Pinpoint the cell where the given text exists, returning its (x, y) midpoint coordinate. 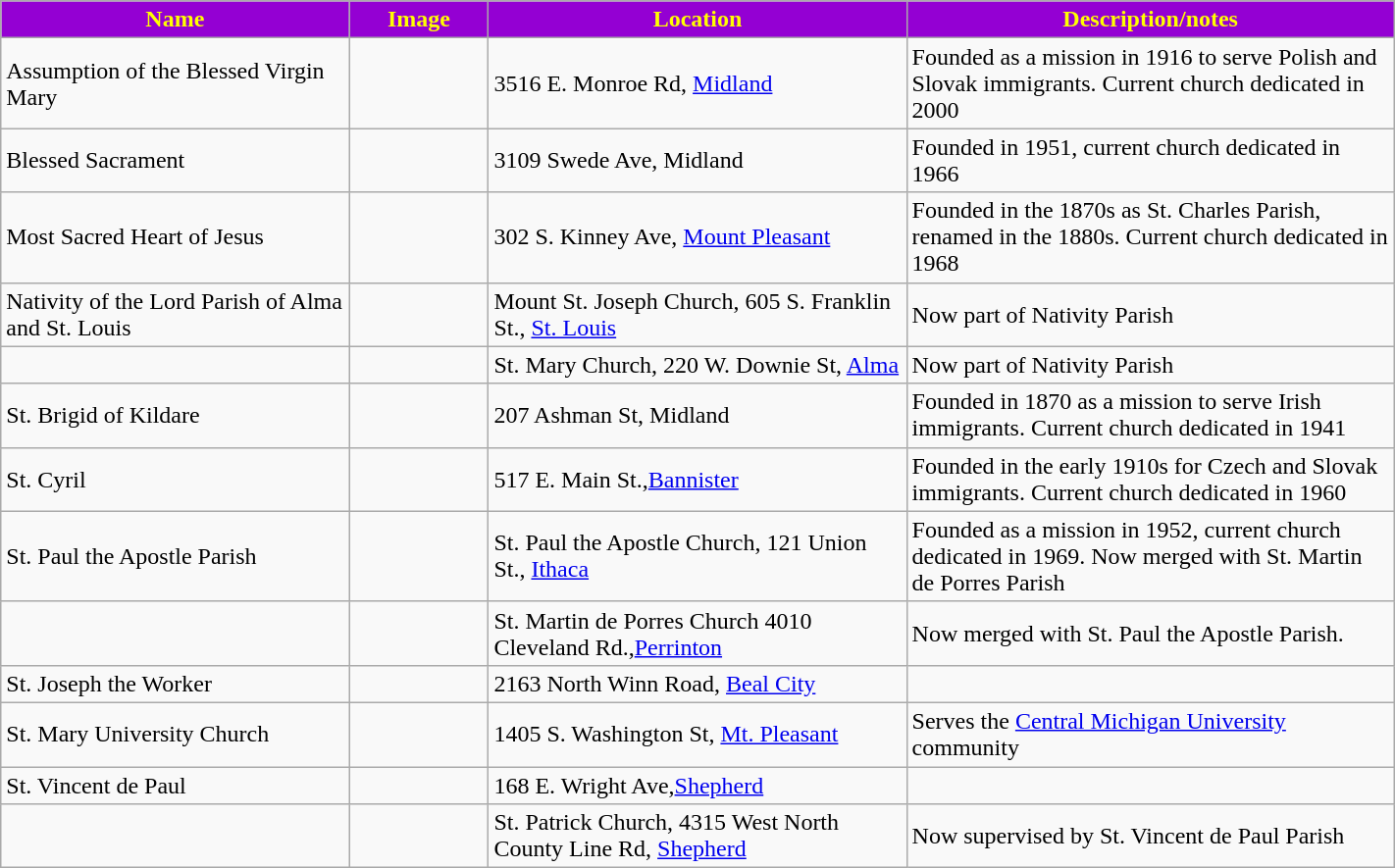
Blessed Sacrament (175, 161)
168 E. Wright Ave,Shepherd (697, 786)
St. Paul the Apostle Parish (175, 556)
3109 Swede Ave, Midland (697, 161)
1405 S. Washington St, Mt. Pleasant (697, 734)
Name (175, 20)
Founded in the early 1910s for Czech and Slovak immigrants. Current church dedicated in 1960 (1150, 479)
Image (419, 20)
Now merged with St. Paul the Apostle Parish. (1150, 634)
St. Patrick Church, 4315 West North County Line Rd, Shepherd (697, 836)
St. Cyril (175, 479)
Location (697, 20)
St. Brigid of Kildare (175, 416)
Description/notes (1150, 20)
St. Mary Church, 220 W. Downie St, Alma (697, 365)
Founded in 1870 as a mission to serve Irish immigrants. Current church dedicated in 1941 (1150, 416)
Founded in the 1870s as St. Charles Parish, renamed in the 1880s. Current church dedicated in 1968 (1150, 237)
St. Martin de Porres Church 4010 Cleveland Rd.,Perrinton (697, 634)
Founded as a mission in 1952, current church dedicated in 1969. Now merged with St. Martin de Porres Parish (1150, 556)
207 Ashman St, Midland (697, 416)
St. Paul the Apostle Church, 121 Union St., Ithaca (697, 556)
3516 E. Monroe Rd, Midland (697, 83)
517 E. Main St.,Bannister (697, 479)
St. Mary University Church (175, 734)
Most Sacred Heart of Jesus (175, 237)
Mount St. Joseph Church, 605 S. Franklin St., St. Louis (697, 314)
St. Joseph the Worker (175, 684)
Nativity of the Lord Parish of Alma and St. Louis (175, 314)
Founded as a mission in 1916 to serve Polish and Slovak immigrants. Current church dedicated in 2000 (1150, 83)
2163 North Winn Road, Beal City (697, 684)
Assumption of the Blessed Virgin Mary (175, 83)
St. Vincent de Paul (175, 786)
Founded in 1951, current church dedicated in 1966 (1150, 161)
302 S. Kinney Ave, Mount Pleasant (697, 237)
Now supervised by St. Vincent de Paul Parish (1150, 836)
Serves the Central Michigan University community (1150, 734)
